Determine the [X, Y] coordinate at the center of the cell enclosing the given text.  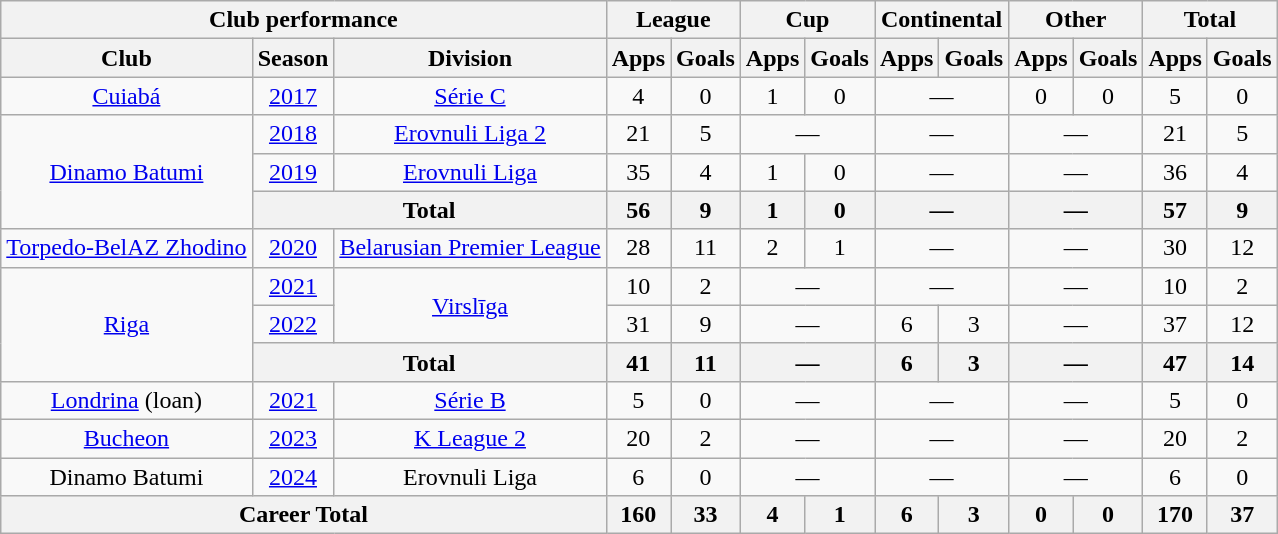
2023 [293, 438]
41 [638, 362]
Continental [941, 20]
170 [1175, 515]
Bucheon [126, 438]
56 [638, 210]
Belarusian Premier League [470, 248]
Erovnuli Liga 2 [470, 134]
2022 [293, 324]
Série B [470, 400]
Club [126, 58]
35 [638, 172]
14 [1242, 362]
Série C [470, 96]
160 [638, 515]
Club performance [304, 20]
Other [1076, 20]
Cup [807, 20]
30 [1175, 248]
2019 [293, 172]
League [673, 20]
2018 [293, 134]
47 [1175, 362]
2017 [293, 96]
2024 [293, 477]
Cuiabá [126, 96]
2020 [293, 248]
57 [1175, 210]
Londrina (loan) [126, 400]
Torpedo-BelAZ Zhodino [126, 248]
Virslīga [470, 305]
Season [293, 58]
31 [638, 324]
Career Total [304, 515]
Riga [126, 324]
33 [706, 515]
36 [1175, 172]
Division [470, 58]
K League 2 [470, 438]
28 [638, 248]
